Scan for the cell matching the given text and deliver its [X, Y] coordinate at center. 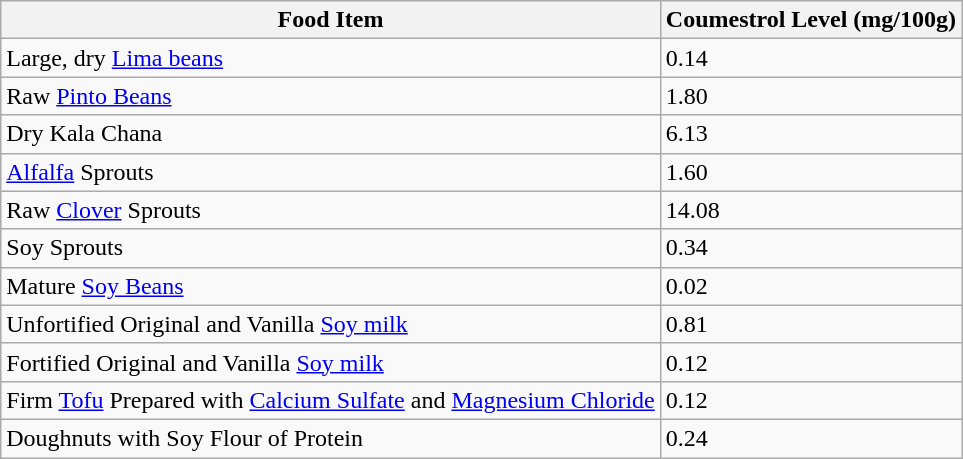
Fortified Original and Vanilla Soy milk [331, 362]
0.02 [810, 286]
6.13 [810, 134]
0.81 [810, 324]
Food Item [331, 20]
Dry Kala Chana [331, 134]
Large, dry Lima beans [331, 58]
Coumestrol Level (mg/100g) [810, 20]
Unfortified Original and Vanilla Soy milk [331, 324]
1.60 [810, 172]
Mature Soy Beans [331, 286]
Raw Clover Sprouts [331, 210]
0.34 [810, 248]
Alfalfa Sprouts [331, 172]
Soy Sprouts [331, 248]
1.80 [810, 96]
Doughnuts with Soy Flour of Protein [331, 438]
14.08 [810, 210]
Firm Tofu Prepared with Calcium Sulfate and Magnesium Chloride [331, 400]
Raw Pinto Beans [331, 96]
0.24 [810, 438]
0.14 [810, 58]
